Extract the (X, Y) coordinate from the center of the cell holding the provided text.  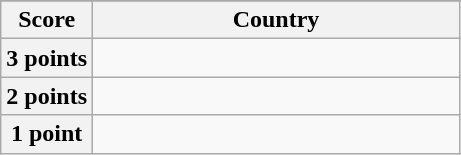
1 point (47, 134)
3 points (47, 58)
Score (47, 20)
2 points (47, 96)
Country (276, 20)
